Locate the cell with the specified text and output its [X, Y] center coordinate. 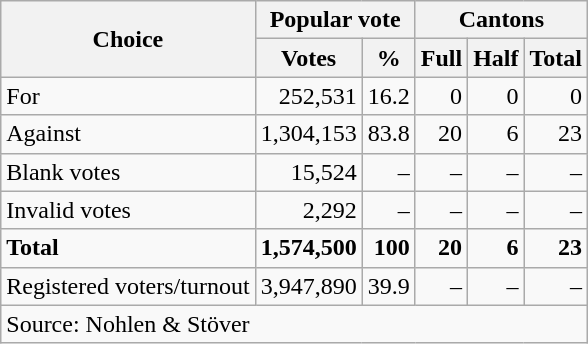
Against [128, 134]
Popular vote [335, 20]
16.2 [388, 96]
39.9 [388, 286]
3,947,890 [308, 286]
1,574,500 [308, 248]
Invalid votes [128, 210]
% [388, 58]
Votes [308, 58]
2,292 [308, 210]
Source: Nohlen & Stöver [294, 324]
For [128, 96]
100 [388, 248]
1,304,153 [308, 134]
83.8 [388, 134]
Choice [128, 39]
252,531 [308, 96]
15,524 [308, 172]
Half [496, 58]
Full [441, 58]
Registered voters/turnout [128, 286]
Cantons [501, 20]
Blank votes [128, 172]
